Scan for the cell matching the given text and deliver its [x, y] coordinate at center. 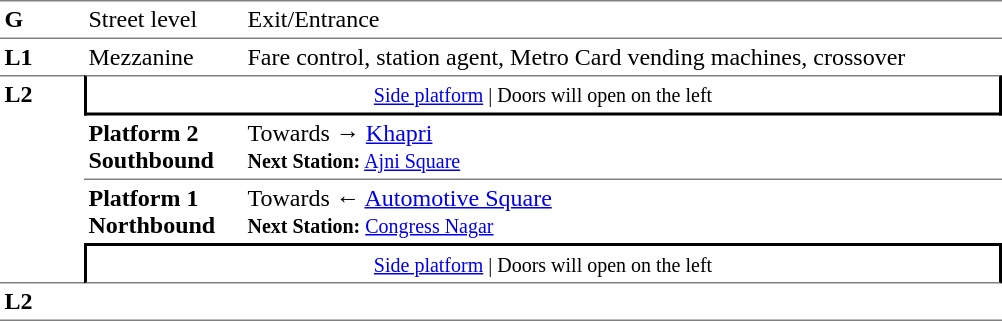
Street level [164, 20]
L1 [42, 57]
Mezzanine [164, 57]
Fare control, station agent, Metro Card vending machines, crossover [622, 57]
L2 [42, 179]
Towards ← Automotive SquareNext Station: Congress Nagar [622, 212]
Exit/Entrance [622, 20]
Platform 1Northbound [164, 212]
G [42, 20]
Platform 2Southbound [164, 148]
Towards → KhapriNext Station: Ajni Square [622, 148]
